Capture the cell that displays the provided text and extract its [x, y] central coordinate. 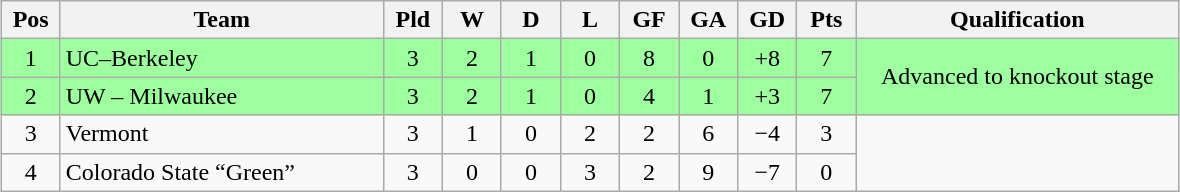
D [530, 20]
Pld [412, 20]
GA [708, 20]
GD [768, 20]
+3 [768, 96]
L [590, 20]
Qualification [1018, 20]
−7 [768, 172]
+8 [768, 58]
Vermont [222, 134]
Advanced to knockout stage [1018, 77]
Team [222, 20]
Pts [826, 20]
GF [650, 20]
UC–Berkeley [222, 58]
−4 [768, 134]
Colorado State “Green” [222, 172]
W [472, 20]
6 [708, 134]
UW – Milwaukee [222, 96]
8 [650, 58]
Pos [30, 20]
9 [708, 172]
